Scan for the cell matching the given text and deliver its [x, y] coordinate at center. 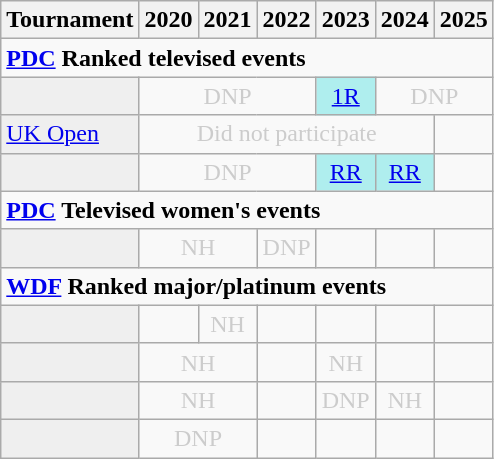
2024 [404, 20]
2023 [346, 20]
1R [346, 96]
2022 [286, 20]
UK Open [70, 134]
Did not participate [286, 134]
Tournament [70, 20]
2025 [464, 20]
2020 [168, 20]
2021 [228, 20]
PDC Televised women's events [248, 210]
WDF Ranked major/platinum events [248, 286]
PDC Ranked televised events [248, 58]
